Output the (X, Y) coordinate of the center of the cell containing the given text.  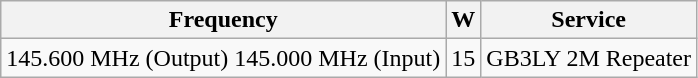
GB3LY 2M Repeater (589, 58)
W (464, 20)
Frequency (224, 20)
145.600 MHz (Output) 145.000 MHz (Input) (224, 58)
15 (464, 58)
Service (589, 20)
